Identify which cell holds the provided text, then report its (X, Y) central coordinate. 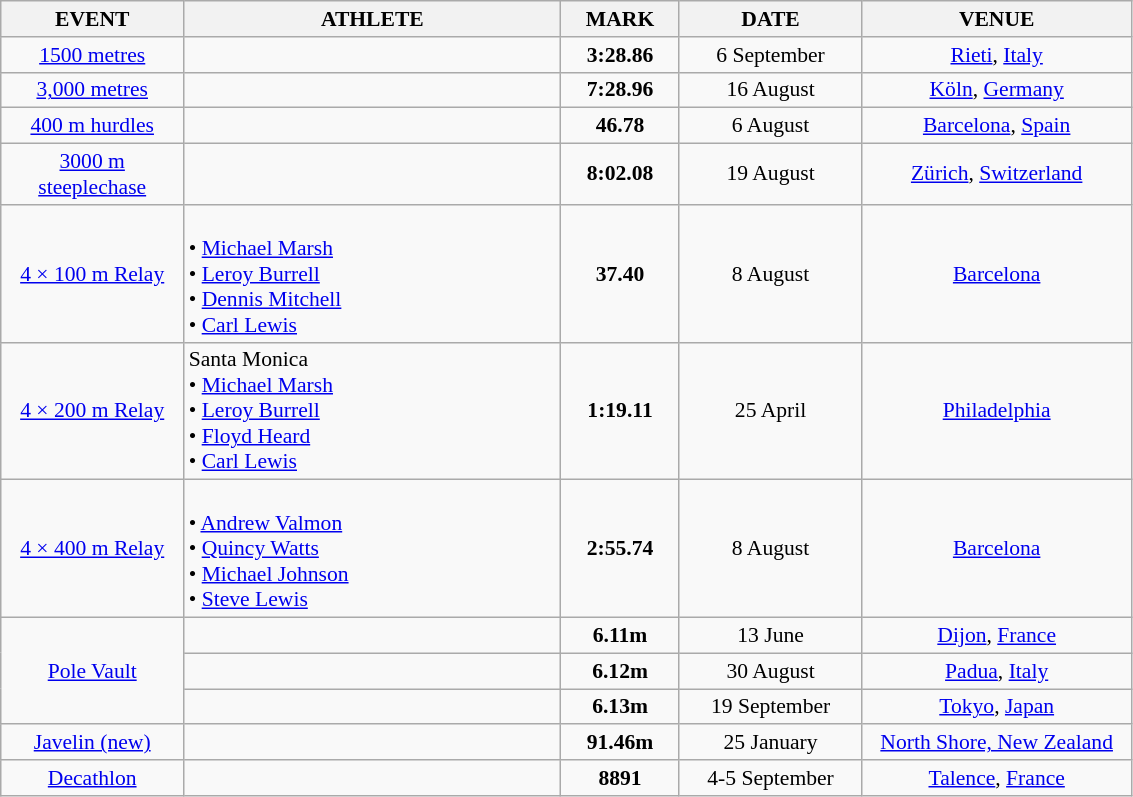
EVENT (92, 19)
30 August (770, 671)
4-5 September (770, 778)
6.13m (620, 707)
Zürich, Switzerland (996, 174)
North Shore, New Zealand (996, 743)
Santa Monica • Michael Marsh• Leroy Burrell• Floyd Heard• Carl Lewis (372, 411)
7:28.96 (620, 90)
Barcelona, Spain (996, 126)
16 August (770, 90)
ATHLETE (372, 19)
6.12m (620, 671)
8891 (620, 778)
46.78 (620, 126)
3:28.86 (620, 55)
VENUE (996, 19)
6 September (770, 55)
• Michael Marsh• Leroy Burrell• Dennis Mitchell• Carl Lewis (372, 274)
91.46m (620, 743)
Philadelphia (996, 411)
Talence, France (996, 778)
Dijon, France (996, 636)
25 January (770, 743)
4 × 200 m Relay (92, 411)
1500 metres (92, 55)
400 m hurdles (92, 126)
Tokyo, Japan (996, 707)
37.40 (620, 274)
6.11m (620, 636)
• Andrew Valmon• Quincy Watts• Michael Johnson• Steve Lewis (372, 549)
19 August (770, 174)
13 June (770, 636)
19 September (770, 707)
6 August (770, 126)
Pole Vault (92, 672)
3000 m steeplechase (92, 174)
4 × 400 m Relay (92, 549)
DATE (770, 19)
1:19.11 (620, 411)
25 April (770, 411)
Javelin (new) (92, 743)
2:55.74 (620, 549)
MARK (620, 19)
Köln, Germany (996, 90)
4 × 100 m Relay (92, 274)
Decathlon (92, 778)
Padua, Italy (996, 671)
8:02.08 (620, 174)
Rieti, Italy (996, 55)
3,000 metres (92, 90)
